Detect which cell encompasses the target text, then output its (X, Y) center coordinate. 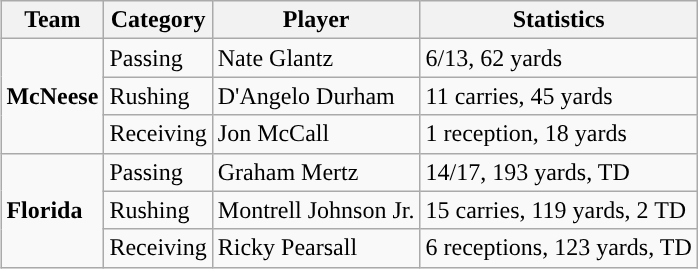
D'Angelo Durham (316, 96)
Montrell Johnson Jr. (316, 210)
15 carries, 119 yards, 2 TD (558, 210)
Florida (52, 210)
1 reception, 18 yards (558, 134)
Team (52, 20)
6 receptions, 123 yards, TD (558, 248)
McNeese (52, 96)
11 carries, 45 yards (558, 96)
Player (316, 20)
6/13, 62 yards (558, 58)
Category (158, 20)
Graham Mertz (316, 172)
14/17, 193 yards, TD (558, 172)
Jon McCall (316, 134)
Statistics (558, 20)
Nate Glantz (316, 58)
Ricky Pearsall (316, 248)
